Return the (x, y) coordinate for the center point of the cell that contains the specified text.  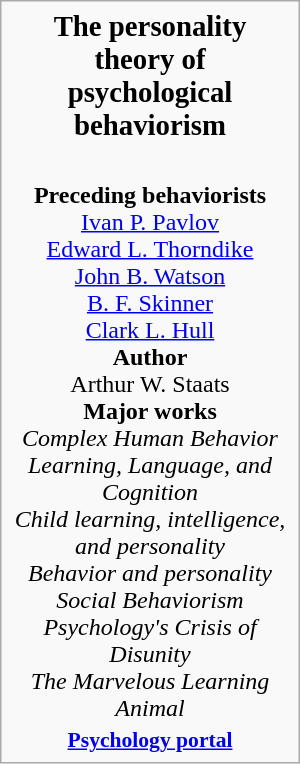
The personality theory of psychological behaviorism (150, 76)
Psychology portal (150, 740)
